For the text-containing cell, return its midpoint in (X, Y) coordinate format. 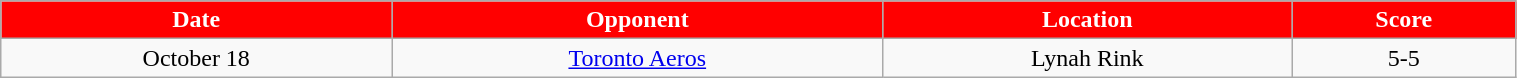
Location (1088, 20)
Toronto Aeros (638, 58)
Score (1404, 20)
October 18 (196, 58)
Lynah Rink (1088, 58)
Opponent (638, 20)
5-5 (1404, 58)
Date (196, 20)
